Locate the cell with the specified text and output its (x, y) center coordinate. 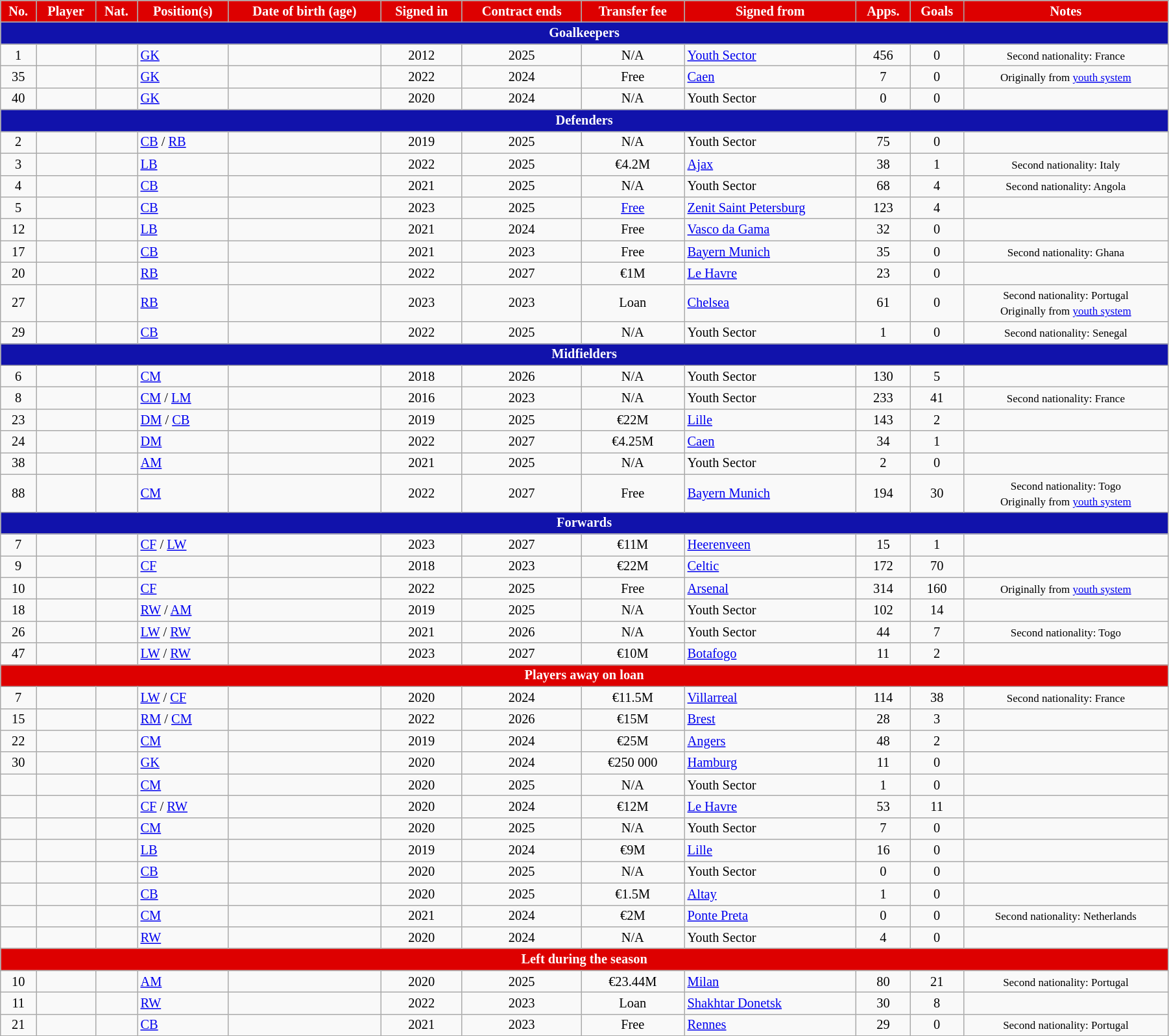
Chelsea (771, 303)
16 (884, 850)
€10M (633, 654)
32 (884, 230)
€4.25M (633, 442)
Forwards (584, 523)
Altay (771, 894)
€9M (633, 850)
Second nationality: Portugal Originally from youth system (1065, 303)
2016 (422, 398)
53 (884, 806)
Second nationality: Angola (1065, 186)
Vasco da Gama (771, 230)
Second nationality: Netherlands (1065, 916)
Signed in (422, 11)
Second nationality: Italy (1065, 164)
Hamburg (771, 763)
Zenit Saint Petersburg (771, 208)
Rennes (771, 1025)
75 (884, 142)
47 (18, 654)
€11M (633, 544)
CM / LM (183, 398)
Second nationality: Senegal (1065, 333)
Midfielders (584, 354)
40 (18, 99)
18 (18, 610)
Shakhtar Donetsk (771, 1003)
102 (884, 610)
114 (884, 697)
Date of birth (age) (305, 11)
Angers (771, 741)
€23.44M (633, 982)
Players away on loan (584, 675)
6 (18, 376)
CB / RB (183, 142)
68 (884, 186)
Goalkeepers (584, 33)
€12M (633, 806)
RW / AM (183, 610)
Second nationality: Togo (1065, 632)
123 (884, 208)
€25M (633, 741)
41 (937, 398)
Nat. (116, 11)
Goals (937, 11)
Villarreal (771, 697)
€15M (633, 719)
Position(s) (183, 11)
Notes (1065, 11)
160 (937, 588)
CF / RW (183, 806)
28 (884, 719)
Ponte Preta (771, 916)
Apps. (884, 11)
€1M (633, 273)
Celtic (771, 566)
27 (18, 303)
Defenders (584, 121)
DM (183, 442)
Contract ends (522, 11)
Second nationality: Togo Originally from youth system (1065, 493)
24 (18, 442)
LW / CF (183, 697)
Milan (771, 982)
€250 000 (633, 763)
9 (18, 566)
Player (66, 11)
Heerenveen (771, 544)
20 (18, 273)
RM / CM (183, 719)
€1.5M (633, 894)
17 (18, 252)
DM / CB (183, 420)
Transfer fee (633, 11)
48 (884, 741)
Botafogo (771, 654)
314 (884, 588)
2012 (422, 55)
12 (18, 230)
70 (937, 566)
Left during the season (584, 959)
Second nationality: Ghana (1065, 252)
61 (884, 303)
456 (884, 55)
€4.2M (633, 164)
26 (18, 632)
130 (884, 376)
€2M (633, 916)
22 (18, 741)
172 (884, 566)
Ajax (771, 164)
34 (884, 442)
Signed from (771, 11)
Arsenal (771, 588)
88 (18, 493)
Brest (771, 719)
No. (18, 11)
€11.5M (633, 697)
194 (884, 493)
233 (884, 398)
14 (937, 610)
CF / LW (183, 544)
44 (884, 632)
143 (884, 420)
80 (884, 982)
